Detect which cell encompasses the target text, then output its (x, y) center coordinate. 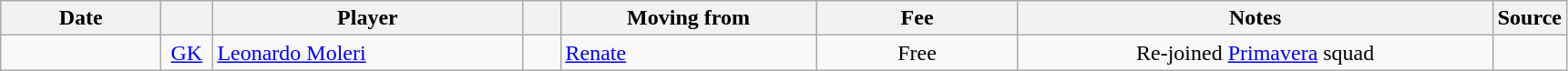
Moving from (689, 18)
Leonardo Moleri (368, 53)
Player (368, 18)
Fee (917, 18)
Notes (1255, 18)
Free (917, 53)
Date (81, 18)
GK (187, 53)
Source (1529, 18)
Renate (689, 53)
Re-joined Primavera squad (1255, 53)
